Return the [X, Y] coordinate for the center point of the cell that contains the specified text.  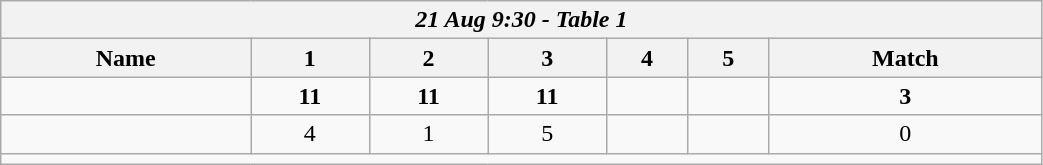
Name [126, 58]
0 [906, 134]
2 [428, 58]
21 Aug 9:30 - Table 1 [522, 20]
Match [906, 58]
